Locate the cell with the specified text and output its (X, Y) center coordinate. 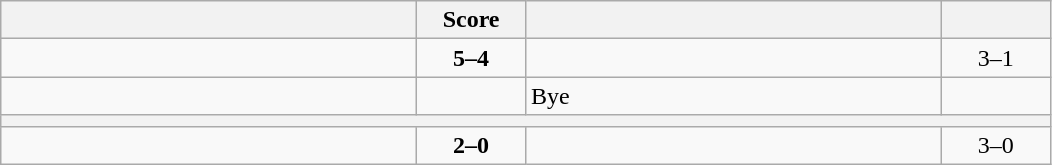
3–1 (996, 58)
5–4 (472, 58)
Score (472, 20)
2–0 (472, 145)
Bye (733, 96)
3–0 (996, 145)
